Pinpoint the cell where the given text exists, returning its [x, y] midpoint coordinate. 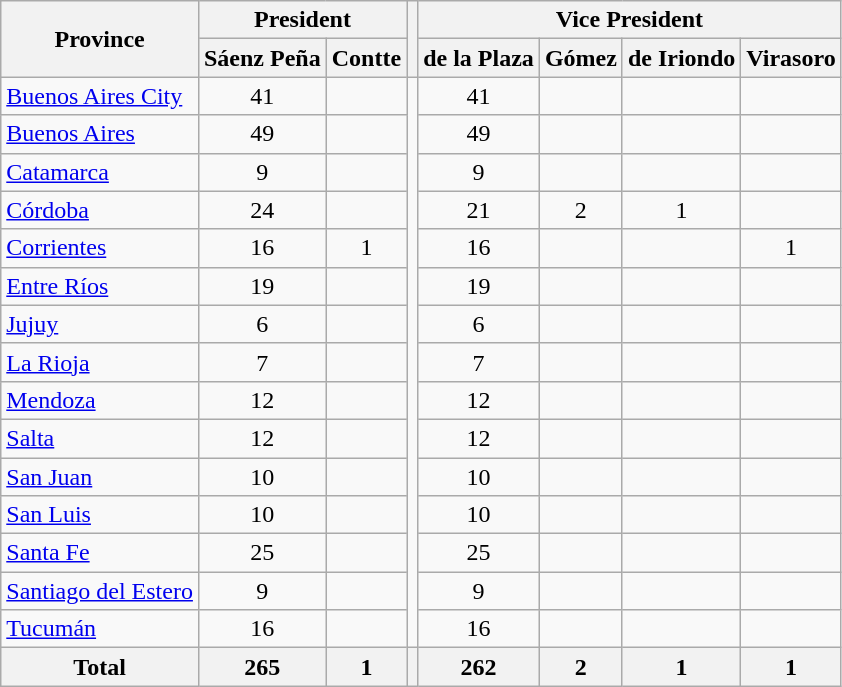
San Juan [100, 477]
de la Plaza [479, 58]
Virasoro [791, 58]
Santiago del Estero [100, 591]
Salta [100, 438]
21 [479, 210]
Contte [366, 58]
Jujuy [100, 324]
San Luis [100, 515]
Buenos Aires City [100, 96]
24 [262, 210]
President [302, 20]
Mendoza [100, 400]
Province [100, 39]
262 [479, 667]
Corrientes [100, 248]
Entre Ríos [100, 286]
Sáenz Peña [262, 58]
La Rioja [100, 362]
Catamarca [100, 172]
Córdoba [100, 210]
Vice President [630, 20]
Gómez [580, 58]
Buenos Aires [100, 134]
Tucumán [100, 629]
Santa Fe [100, 553]
265 [262, 667]
Total [100, 667]
de Iriondo [681, 58]
